Identify which cell holds the provided text, then report its (x, y) central coordinate. 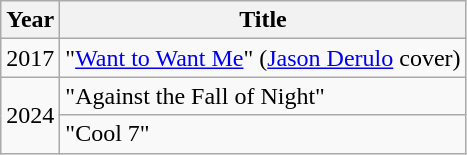
Title (263, 20)
"Cool 7" (263, 134)
"Against the Fall of Night" (263, 96)
"Want to Want Me" (Jason Derulo cover) (263, 58)
2017 (30, 58)
2024 (30, 115)
Year (30, 20)
